Find where the given text appears and provide that cell's center as (x, y) coordinate. 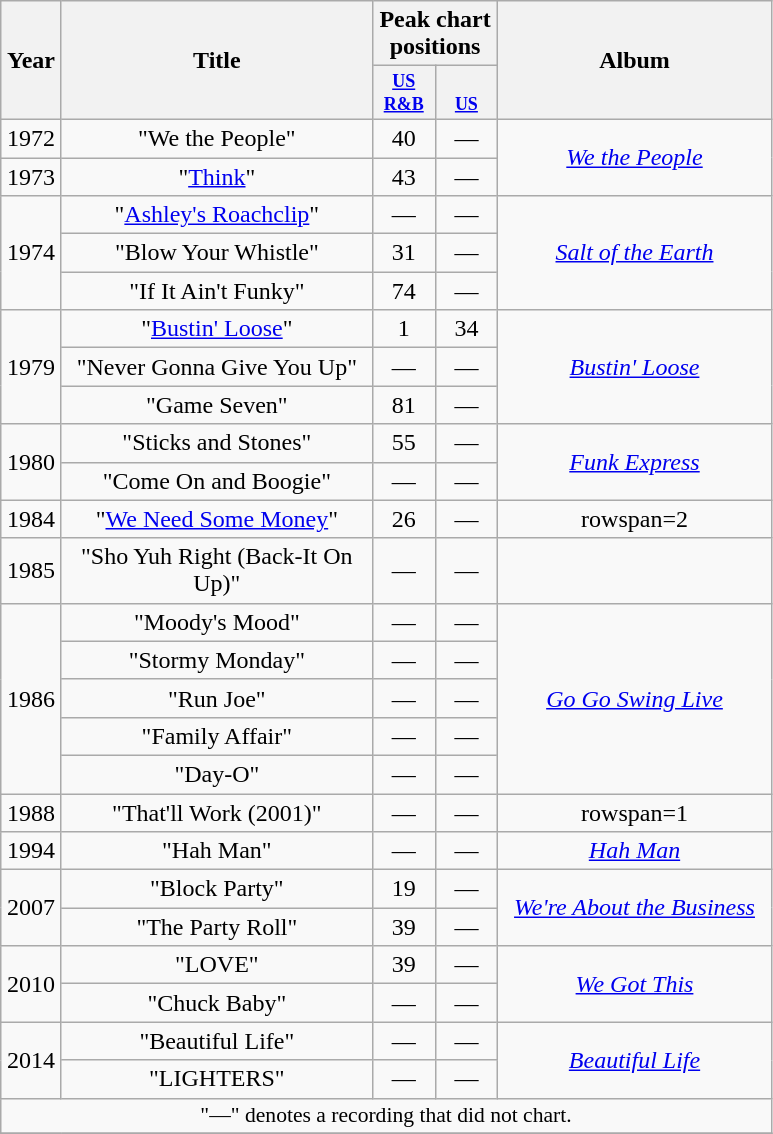
"Sho Yuh Right (Back-It On Up)" (216, 570)
1986 (32, 698)
Year (32, 60)
"Blow Your Whistle" (216, 253)
81 (404, 405)
Peak chart positions (434, 34)
We Got This (635, 984)
Bustin' Loose (635, 367)
1974 (32, 253)
"LOVE" (216, 965)
"That'll Work (2001)" (216, 813)
"Block Party" (216, 889)
19 (404, 889)
1979 (32, 367)
2014 (32, 1060)
"Game Seven" (216, 405)
"Beautiful Life" (216, 1041)
2010 (32, 984)
Salt of the Earth (635, 253)
"—" denotes a recording that did not chart. (386, 1116)
"Bustin' Loose" (216, 329)
We're About the Business (635, 908)
We the People (635, 157)
"Sticks and Stones" (216, 443)
2007 (32, 908)
1973 (32, 177)
"We Need Some Money" (216, 519)
1988 (32, 813)
"Ashley's Roachclip" (216, 215)
"Think" (216, 177)
40 (404, 138)
1985 (32, 570)
"LIGHTERS" (216, 1079)
"Never Gonna Give You Up" (216, 367)
US (466, 93)
1972 (32, 138)
1984 (32, 519)
34 (466, 329)
Beautiful Life (635, 1060)
"We the People" (216, 138)
1 (404, 329)
rowspan=2 (635, 519)
Title (216, 60)
"Family Affair" (216, 736)
31 (404, 253)
rowspan=1 (635, 813)
1980 (32, 462)
"Hah Man" (216, 851)
US R&B (404, 93)
1994 (32, 851)
74 (404, 291)
"The Party Roll" (216, 927)
"Stormy Monday" (216, 660)
"Moody's Mood" (216, 622)
Funk Express (635, 462)
Album (635, 60)
55 (404, 443)
43 (404, 177)
"Come On and Boogie" (216, 481)
26 (404, 519)
Go Go Swing Live (635, 698)
"If It Ain't Funky" (216, 291)
"Chuck Baby" (216, 1003)
"Run Joe" (216, 698)
"Day-O" (216, 774)
Hah Man (635, 851)
